Output the (X, Y) coordinate of the center of the cell containing the given text.  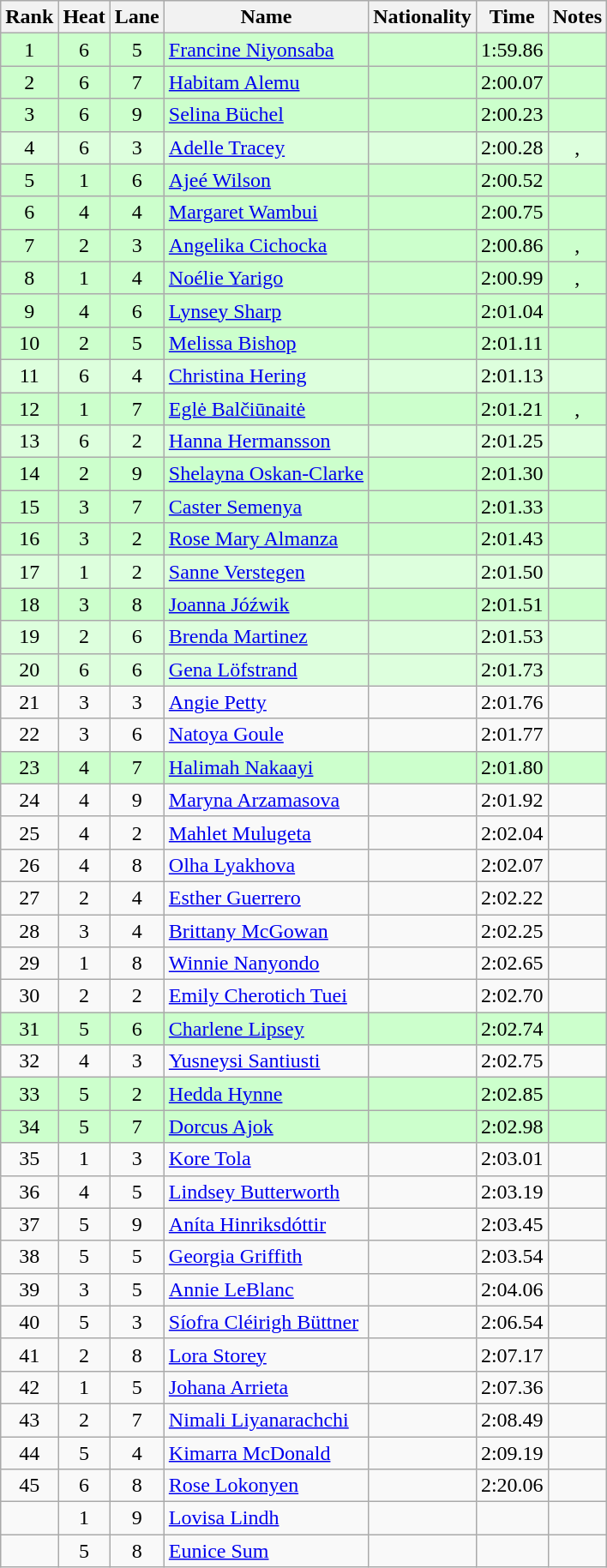
Christina Hering (266, 375)
29 (29, 964)
2:01.80 (512, 767)
Yusneysi Santiusti (266, 1061)
Selina Büchel (266, 115)
Annie LeBlanc (266, 1289)
Dorcus Ajok (266, 1126)
Joanna Jóźwik (266, 604)
24 (29, 800)
2:00.86 (512, 245)
Ajeé Wilson (266, 180)
2:02.22 (512, 898)
Rose Mary Almanza (266, 539)
2:02.70 (512, 996)
Aníta Hinriksdóttir (266, 1224)
2:00.07 (512, 82)
2:00.23 (512, 115)
2:01.33 (512, 507)
20 (29, 670)
Halimah Nakaayi (266, 767)
1:59.86 (512, 50)
2:03.19 (512, 1192)
37 (29, 1224)
14 (29, 474)
2:01.92 (512, 800)
38 (29, 1257)
Hedda Hynne (266, 1094)
Adelle Tracey (266, 147)
Shelayna Oskan-Clarke (266, 474)
Nimali Liyanarachchi (266, 1420)
Johana Arrieta (266, 1387)
33 (29, 1094)
32 (29, 1061)
Maryna Arzamasova (266, 800)
11 (29, 375)
16 (29, 539)
18 (29, 604)
2:01.43 (512, 539)
2:02.85 (512, 1094)
2:01.04 (512, 310)
23 (29, 767)
15 (29, 507)
27 (29, 898)
Lovisa Lindh (266, 1518)
Gena Löfstrand (266, 670)
Angie Petty (266, 702)
25 (29, 832)
Heat (84, 17)
Margaret Wambui (266, 213)
2:00.99 (512, 278)
2:09.19 (512, 1453)
44 (29, 1453)
36 (29, 1192)
19 (29, 637)
Eunice Sum (266, 1551)
2:20.06 (512, 1486)
22 (29, 735)
Hanna Hermansson (266, 442)
2:02.65 (512, 964)
2:01.77 (512, 735)
Noélie Yarigo (266, 278)
39 (29, 1289)
2:01.50 (512, 572)
Time (512, 17)
17 (29, 572)
2:02.98 (512, 1126)
2:01.21 (512, 409)
2:00.52 (512, 180)
2:08.49 (512, 1420)
40 (29, 1322)
2:02.04 (512, 832)
2:00.28 (512, 147)
Winnie Nanyondo (266, 964)
2:03.01 (512, 1159)
2:01.11 (512, 343)
21 (29, 702)
Mahlet Mulugeta (266, 832)
2:07.36 (512, 1387)
2:02.25 (512, 930)
43 (29, 1420)
Nationality (423, 17)
2:02.07 (512, 865)
26 (29, 865)
Angelika Cichocka (266, 245)
Georgia Griffith (266, 1257)
2:00.75 (512, 213)
Lora Storey (266, 1355)
Sanne Verstegen (266, 572)
Melissa Bishop (266, 343)
Francine Niyonsaba (266, 50)
Lynsey Sharp (266, 310)
Rank (29, 17)
Kimarra McDonald (266, 1453)
Lane (137, 17)
2:07.17 (512, 1355)
Olha Lyakhova (266, 865)
Notes (577, 17)
28 (29, 930)
2:01.73 (512, 670)
2:01.53 (512, 637)
34 (29, 1126)
2:03.45 (512, 1224)
Kore Tola (266, 1159)
Eglė Balčiūnaitė (266, 409)
2:02.75 (512, 1061)
Caster Semenya (266, 507)
2:03.54 (512, 1257)
Lindsey Butterworth (266, 1192)
12 (29, 409)
35 (29, 1159)
10 (29, 343)
Emily Cherotich Tuei (266, 996)
42 (29, 1387)
31 (29, 1029)
2:02.74 (512, 1029)
2:06.54 (512, 1322)
45 (29, 1486)
2:01.51 (512, 604)
13 (29, 442)
Rose Lokonyen (266, 1486)
2:01.13 (512, 375)
2:01.25 (512, 442)
Habitam Alemu (266, 82)
Síofra Cléirigh Büttner (266, 1322)
Brenda Martinez (266, 637)
Brittany McGowan (266, 930)
2:04.06 (512, 1289)
2:01.76 (512, 702)
Charlene Lipsey (266, 1029)
30 (29, 996)
41 (29, 1355)
Esther Guerrero (266, 898)
2:01.30 (512, 474)
Natoya Goule (266, 735)
Name (266, 17)
